Locate the cell with the specified text and output its (x, y) center coordinate. 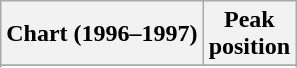
Chart (1996–1997) (102, 34)
Peakposition (249, 34)
